Identify which cell holds the provided text, then report its (x, y) central coordinate. 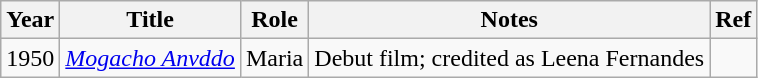
Notes (510, 20)
Title (150, 20)
1950 (30, 58)
Ref (734, 20)
Maria (274, 58)
Mogacho Anvddo (150, 58)
Year (30, 20)
Role (274, 20)
Debut film; credited as Leena Fernandes (510, 58)
